Detect which cell encompasses the target text, then output its (x, y) center coordinate. 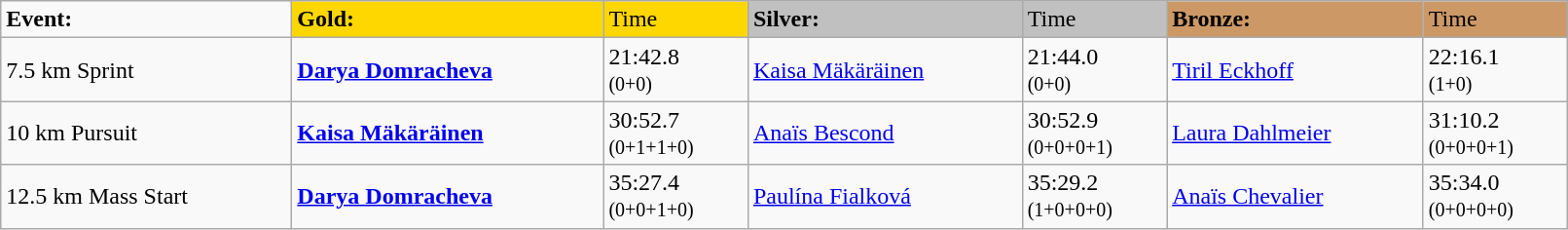
Gold: (448, 19)
22:16.1(1+0) (1495, 70)
Anaïs Chevalier (1295, 197)
Silver: (885, 19)
Paulína Fialková (885, 197)
30:52.9(0+0+0+1) (1094, 133)
12.5 km Mass Start (146, 197)
Bronze: (1295, 19)
35:29.2(1+0+0+0) (1094, 197)
Event: (146, 19)
30:52.7(0+1+1+0) (675, 133)
7.5 km Sprint (146, 70)
31:10.2(0+0+0+1) (1495, 133)
Laura Dahlmeier (1295, 133)
Tiril Eckhoff (1295, 70)
10 km Pursuit (146, 133)
35:34.0(0+0+0+0) (1495, 197)
21:44.0(0+0) (1094, 70)
Anaïs Bescond (885, 133)
35:27.4(0+0+1+0) (675, 197)
21:42.8(0+0) (675, 70)
